Identify which cell holds the provided text, then report its (x, y) central coordinate. 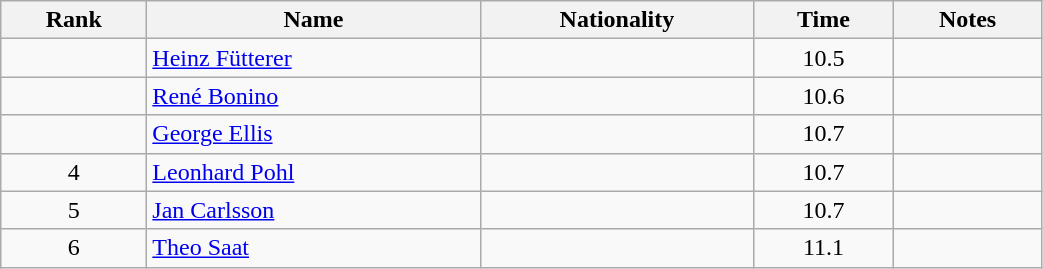
Theo Saat (314, 248)
Leonhard Pohl (314, 172)
Time (824, 20)
René Bonino (314, 96)
6 (74, 248)
5 (74, 210)
George Ellis (314, 134)
4 (74, 172)
10.6 (824, 96)
Name (314, 20)
10.5 (824, 58)
Nationality (617, 20)
11.1 (824, 248)
Heinz Fütterer (314, 58)
Notes (968, 20)
Jan Carlsson (314, 210)
Rank (74, 20)
